For the text-containing cell, return its midpoint in (x, y) coordinate format. 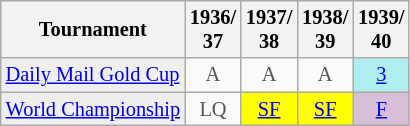
World Championship (93, 109)
1936/37 (213, 29)
1938/39 (325, 29)
Daily Mail Gold Cup (93, 75)
3 (381, 75)
LQ (213, 109)
1939/40 (381, 29)
1937/38 (269, 29)
Tournament (93, 29)
F (381, 109)
